Return the [x, y] coordinate for the center point of the cell that contains the specified text.  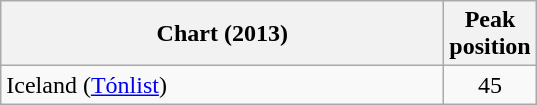
45 [490, 85]
Peakposition [490, 34]
Iceland (Tónlist) [222, 85]
Chart (2013) [222, 34]
